Determine the [X, Y] coordinate at the center of the cell enclosing the given text.  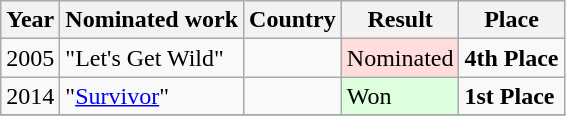
Place [512, 20]
"Survivor" [152, 96]
1st Place [512, 96]
Nominated work [152, 20]
Year [30, 20]
2005 [30, 58]
2014 [30, 96]
Won [400, 96]
4th Place [512, 58]
Country [293, 20]
Nominated [400, 58]
Result [400, 20]
"Let's Get Wild" [152, 58]
